Pinpoint the cell where the given text exists, returning its (X, Y) midpoint coordinate. 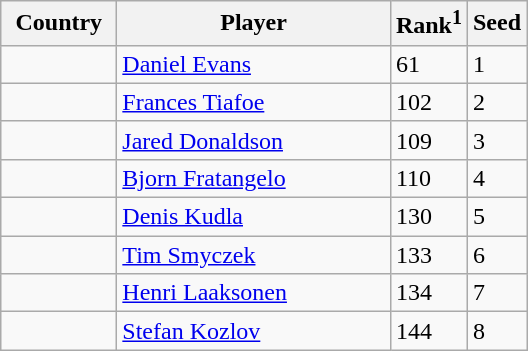
Jared Donaldson (254, 140)
7 (496, 293)
Tim Smyczek (254, 255)
3 (496, 140)
1 (496, 64)
8 (496, 331)
Denis Kudla (254, 217)
Frances Tiafoe (254, 102)
2 (496, 102)
Henri Laaksonen (254, 293)
Player (254, 24)
Daniel Evans (254, 64)
5 (496, 217)
130 (428, 217)
4 (496, 178)
109 (428, 140)
133 (428, 255)
110 (428, 178)
6 (496, 255)
Country (59, 24)
Stefan Kozlov (254, 331)
Bjorn Fratangelo (254, 178)
102 (428, 102)
134 (428, 293)
Rank1 (428, 24)
61 (428, 64)
Seed (496, 24)
144 (428, 331)
